Capture the cell that displays the provided text and extract its (X, Y) central coordinate. 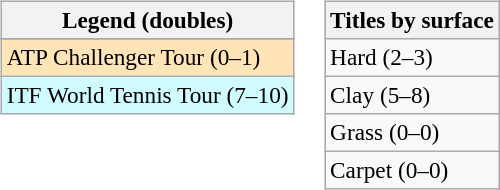
Titles by surface (412, 20)
Grass (0–0) (412, 133)
Hard (2–3) (412, 57)
Clay (5–8) (412, 95)
ATP Challenger Tour (0–1) (148, 57)
ITF World Tennis Tour (7–10) (148, 95)
Legend (doubles) (148, 20)
Carpet (0–0) (412, 171)
